Identify which cell holds the provided text, then report its [X, Y] central coordinate. 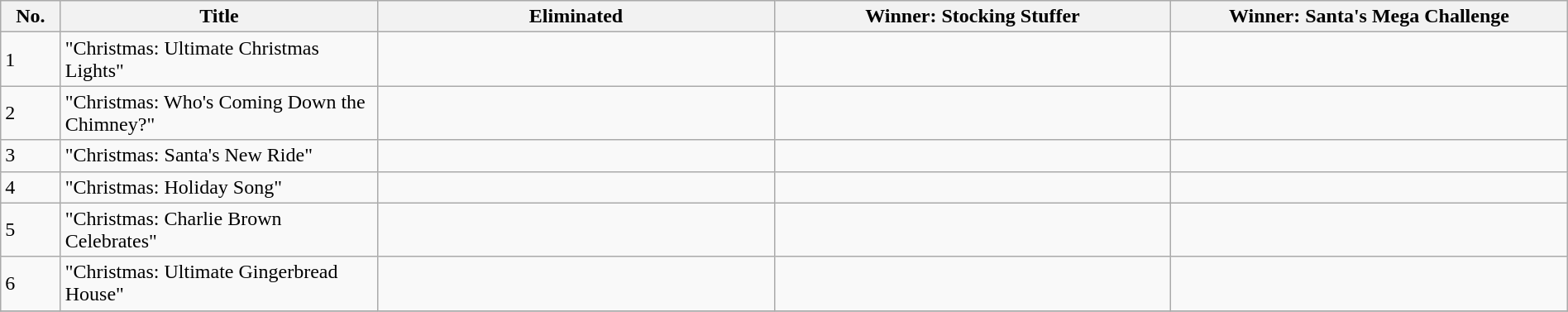
Winner: Santa's Mega Challenge [1370, 17]
4 [31, 187]
6 [31, 283]
"Christmas: Ultimate Christmas Lights" [219, 60]
Winner: Stocking Stuffer [973, 17]
1 [31, 60]
2 [31, 113]
Title [219, 17]
Eliminated [576, 17]
"Christmas: Ultimate Gingerbread House" [219, 283]
"Christmas: Who's Coming Down the Chimney?" [219, 113]
5 [31, 230]
3 [31, 156]
"Christmas: Charlie Brown Celebrates" [219, 230]
"Christmas: Holiday Song" [219, 187]
No. [31, 17]
"Christmas: Santa's New Ride" [219, 156]
